Identify which cell holds the provided text, then report its (x, y) central coordinate. 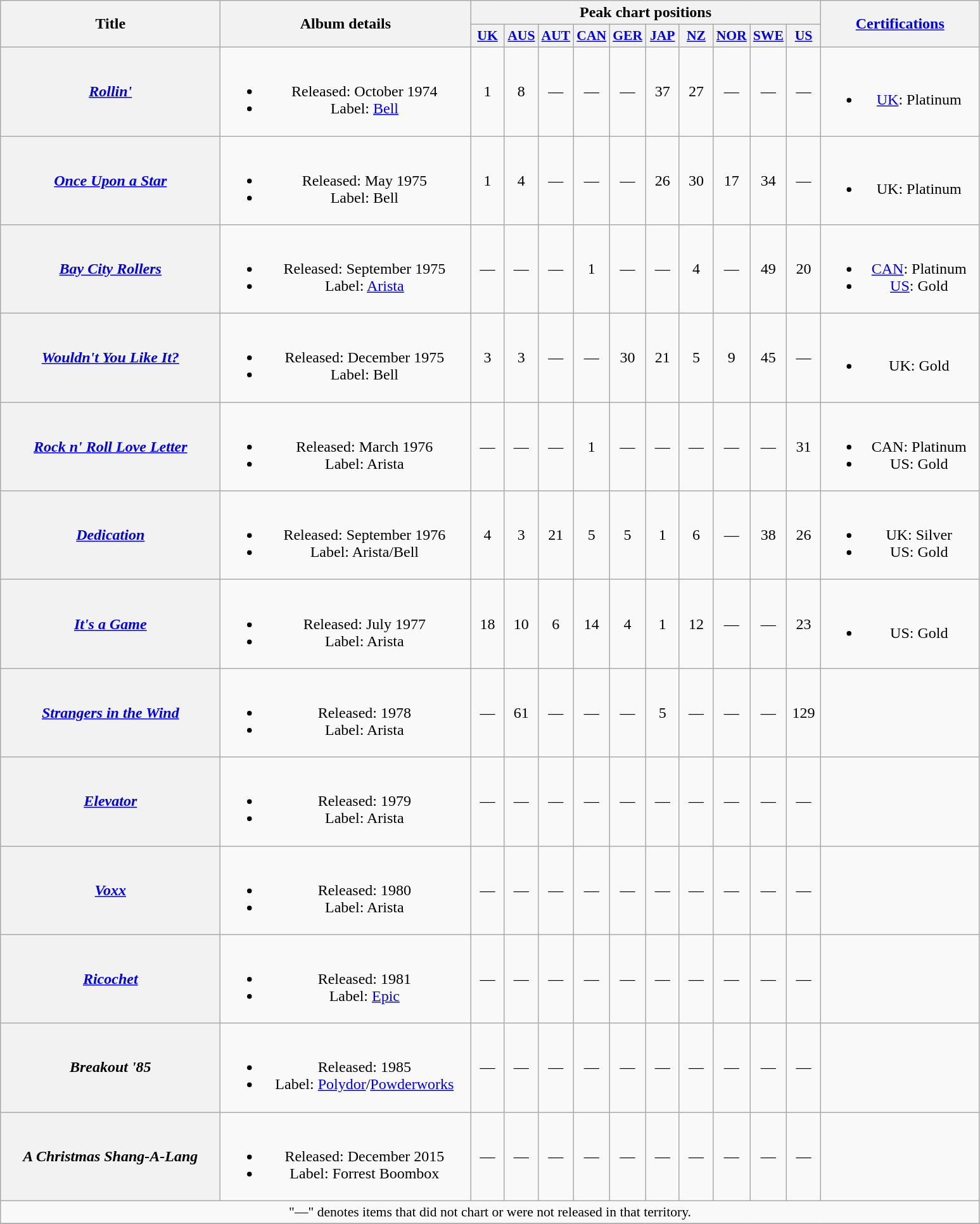
Rock n' Roll Love Letter (110, 447)
Rollin' (110, 91)
31 (803, 447)
Elevator (110, 801)
34 (768, 180)
Title (110, 24)
CAN (592, 36)
JAP (663, 36)
Ricochet (110, 979)
Strangers in the Wind (110, 713)
Released: 1980Label: Arista (346, 890)
23 (803, 624)
A Christmas Shang-A-Lang (110, 1156)
17 (732, 180)
Once Upon a Star (110, 180)
Peak chart positions (646, 13)
10 (521, 624)
Released: 1979Label: Arista (346, 801)
Released: October 1974Label: Bell (346, 91)
18 (488, 624)
AUT (556, 36)
38 (768, 535)
61 (521, 713)
12 (696, 624)
It's a Game (110, 624)
UK (488, 36)
Released: March 1976Label: Arista (346, 447)
NOR (732, 36)
Breakout '85 (110, 1068)
8 (521, 91)
AUS (521, 36)
UK: Gold (900, 358)
Wouldn't You Like It? (110, 358)
Certifications (900, 24)
Album details (346, 24)
Released: May 1975Label: Bell (346, 180)
37 (663, 91)
Released: 1978Label: Arista (346, 713)
14 (592, 624)
45 (768, 358)
Voxx (110, 890)
US: Gold (900, 624)
GER (627, 36)
49 (768, 269)
UK: SilverUS: Gold (900, 535)
Released: December 1975Label: Bell (346, 358)
US (803, 36)
Released: July 1977Label: Arista (346, 624)
20 (803, 269)
Released: 1981Label: Epic (346, 979)
Released: 1985Label: Polydor/Powderworks (346, 1068)
129 (803, 713)
Bay City Rollers (110, 269)
Released: December 2015Label: Forrest Boombox (346, 1156)
Released: September 1976Label: Arista/Bell (346, 535)
27 (696, 91)
SWE (768, 36)
Dedication (110, 535)
9 (732, 358)
"—" denotes items that did not chart or were not released in that territory. (490, 1212)
Released: September 1975Label: Arista (346, 269)
NZ (696, 36)
